Scan for the cell matching the given text and deliver its [X, Y] coordinate at center. 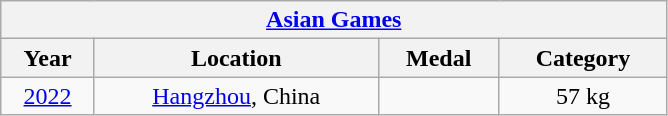
2022 [48, 96]
Asian Games [334, 20]
Location [236, 58]
57 kg [583, 96]
Hangzhou, China [236, 96]
Category [583, 58]
Year [48, 58]
Medal [438, 58]
